Capture the cell that displays the provided text and extract its [x, y] central coordinate. 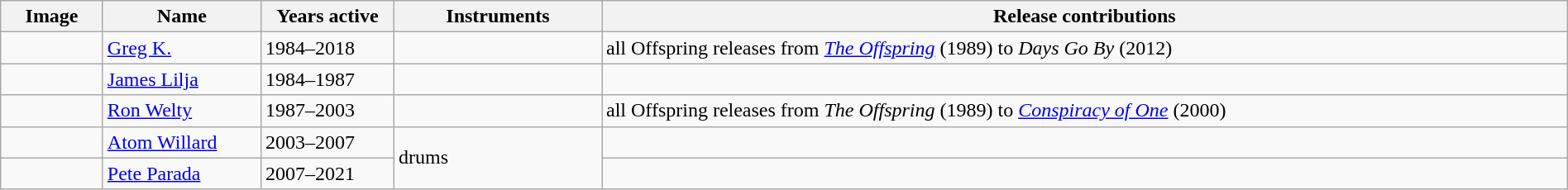
1984–2018 [327, 48]
Release contributions [1085, 17]
Pete Parada [182, 173]
Instruments [498, 17]
Ron Welty [182, 111]
Name [182, 17]
Atom Willard [182, 142]
Years active [327, 17]
1987–2003 [327, 111]
Greg K. [182, 48]
all Offspring releases from The Offspring (1989) to Conspiracy of One (2000) [1085, 111]
2003–2007 [327, 142]
Image [52, 17]
1984–1987 [327, 79]
2007–2021 [327, 173]
James Lilja [182, 79]
drums [498, 158]
all Offspring releases from The Offspring (1989) to Days Go By (2012) [1085, 48]
